Search for the cell housing the specified text and yield its (x, y) center coordinate. 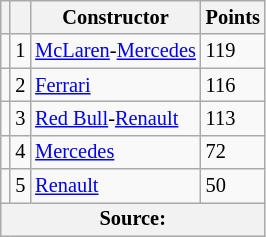
113 (233, 118)
5 (20, 186)
Red Bull-Renault (115, 118)
116 (233, 85)
4 (20, 152)
1 (20, 51)
3 (20, 118)
2 (20, 85)
Constructor (115, 17)
Mercedes (115, 152)
McLaren-Mercedes (115, 51)
Renault (115, 186)
Ferrari (115, 85)
50 (233, 186)
Points (233, 17)
Source: (133, 219)
72 (233, 152)
119 (233, 51)
